Locate the cell with the specified text and output its (x, y) center coordinate. 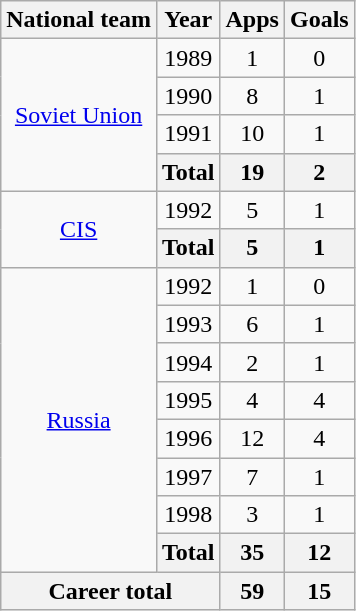
15 (319, 591)
National team (79, 20)
19 (252, 172)
6 (252, 324)
1991 (188, 134)
3 (252, 515)
1989 (188, 58)
1995 (188, 400)
7 (252, 477)
1996 (188, 438)
59 (252, 591)
10 (252, 134)
CIS (79, 229)
35 (252, 553)
1998 (188, 515)
Year (188, 20)
Soviet Union (79, 115)
1990 (188, 96)
1997 (188, 477)
1994 (188, 362)
Russia (79, 419)
Apps (252, 20)
8 (252, 96)
1993 (188, 324)
Goals (319, 20)
Career total (110, 591)
